Search for the cell housing the specified text and yield its [X, Y] center coordinate. 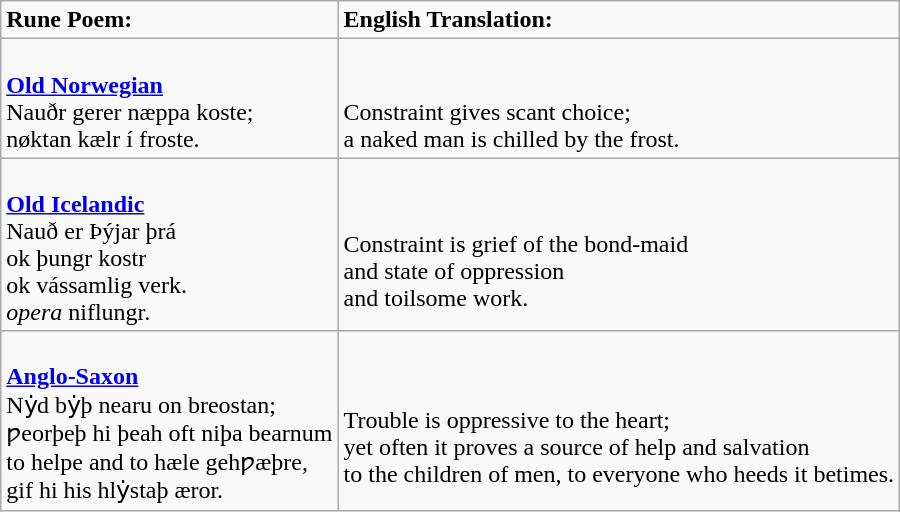
Old Icelandic Nauð er Þýjar þrá ok þungr kostr ok vássamlig verk. opera niflungr. [170, 244]
Anglo-Saxon Nẏd bẏþ nearu on breostan; ƿeorþeþ hi þeah oft niþa bearnum to helpe and to hæle gehƿæþre, gif hi his hlẏstaþ æror. [170, 420]
Rune Poem: [170, 20]
English Translation: [619, 20]
Old Norwegian Nauðr gerer næppa koste; nøktan kælr í froste. [170, 98]
Constraint is grief of the bond-maid and state of oppression and toilsome work. [619, 244]
Trouble is oppressive to the heart; yet often it proves a source of help and salvation to the children of men, to everyone who heeds it betimes. [619, 420]
Constraint gives scant choice; a naked man is chilled by the frost. [619, 98]
